Scan for the cell matching the given text and deliver its (x, y) coordinate at center. 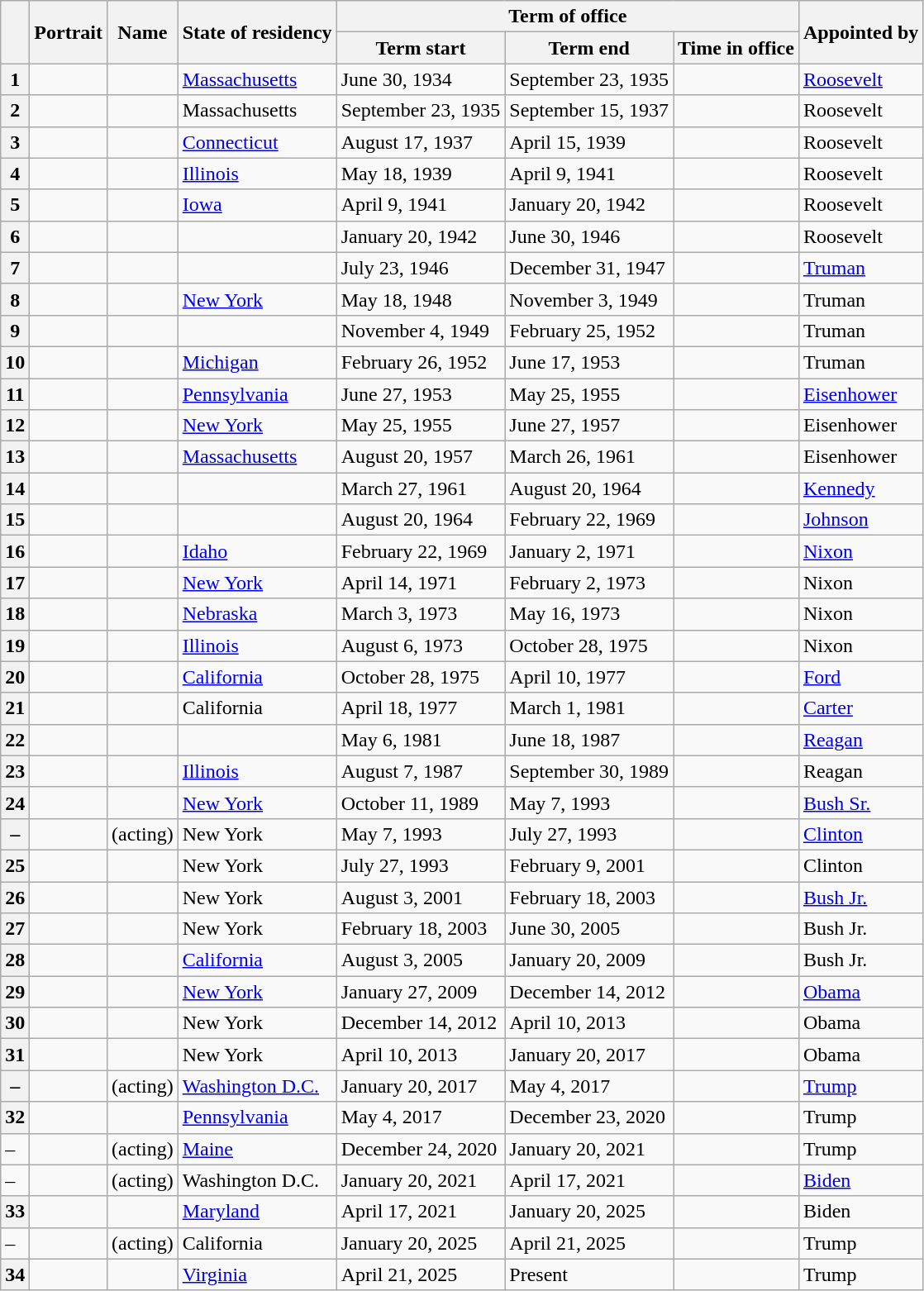
Name (142, 32)
Portrait (69, 32)
April 15, 1939 (589, 142)
August 3, 2001 (421, 897)
May 18, 1939 (421, 174)
February 26, 1952 (421, 362)
22 (15, 740)
March 27, 1961 (421, 488)
June 30, 2005 (589, 929)
26 (15, 897)
June 17, 1953 (589, 362)
November 3, 1949 (589, 299)
Maryland (257, 1212)
29 (15, 992)
19 (15, 645)
May 6, 1981 (421, 740)
13 (15, 457)
27 (15, 929)
3 (15, 142)
5 (15, 205)
2 (15, 111)
30 (15, 1023)
Virginia (257, 1274)
March 3, 1973 (421, 614)
November 4, 1949 (421, 331)
20 (15, 677)
4 (15, 174)
12 (15, 426)
May 16, 1973 (589, 614)
December 31, 1947 (589, 268)
March 26, 1961 (589, 457)
11 (15, 394)
May 18, 1948 (421, 299)
Michigan (257, 362)
8 (15, 299)
June 30, 1934 (421, 79)
August 6, 1973 (421, 645)
September 30, 1989 (589, 771)
February 25, 1952 (589, 331)
32 (15, 1117)
June 27, 1953 (421, 394)
Carter (860, 708)
September 15, 1937 (589, 111)
December 23, 2020 (589, 1117)
June 30, 1946 (589, 236)
Time in office (736, 48)
Term of office (567, 17)
January 20, 2009 (589, 960)
24 (15, 803)
April 18, 1977 (421, 708)
State of residency (257, 32)
23 (15, 771)
18 (15, 614)
Iowa (257, 205)
15 (15, 520)
February 9, 2001 (589, 865)
Connecticut (257, 142)
August 20, 1957 (421, 457)
17 (15, 583)
1 (15, 79)
6 (15, 236)
Present (589, 1274)
August 17, 1937 (421, 142)
Term start (421, 48)
December 24, 2020 (421, 1149)
10 (15, 362)
Ford (860, 677)
14 (15, 488)
Bush Sr. (860, 803)
July 23, 1946 (421, 268)
January 27, 2009 (421, 992)
August 7, 1987 (421, 771)
April 14, 1971 (421, 583)
August 3, 2005 (421, 960)
June 18, 1987 (589, 740)
April 10, 1977 (589, 677)
Idaho (257, 551)
Kennedy (860, 488)
February 2, 1973 (589, 583)
33 (15, 1212)
June 27, 1957 (589, 426)
28 (15, 960)
March 1, 1981 (589, 708)
October 11, 1989 (421, 803)
16 (15, 551)
January 2, 1971 (589, 551)
31 (15, 1055)
9 (15, 331)
7 (15, 268)
Johnson (860, 520)
Term end (589, 48)
34 (15, 1274)
Appointed by (860, 32)
Maine (257, 1149)
25 (15, 865)
21 (15, 708)
Nebraska (257, 614)
